Locate the cell with the specified text and output its (x, y) center coordinate. 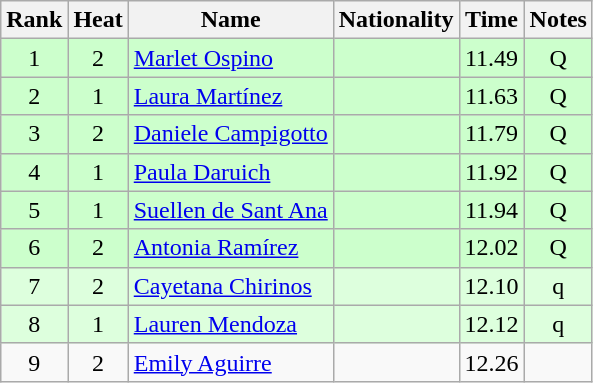
Laura Martínez (230, 96)
Notes (558, 20)
Nationality (396, 20)
3 (34, 134)
11.94 (492, 210)
Name (230, 20)
12.26 (492, 362)
11.79 (492, 134)
5 (34, 210)
11.49 (492, 58)
12.12 (492, 324)
8 (34, 324)
Marlet Ospino (230, 58)
7 (34, 286)
11.92 (492, 172)
4 (34, 172)
Emily Aguirre (230, 362)
Heat (98, 20)
12.10 (492, 286)
12.02 (492, 248)
Lauren Mendoza (230, 324)
Suellen de Sant Ana (230, 210)
Daniele Campigotto (230, 134)
11.63 (492, 96)
Rank (34, 20)
6 (34, 248)
9 (34, 362)
Cayetana Chirinos (230, 286)
Time (492, 20)
Paula Daruich (230, 172)
Antonia Ramírez (230, 248)
